Capture the cell that displays the provided text and extract its [x, y] central coordinate. 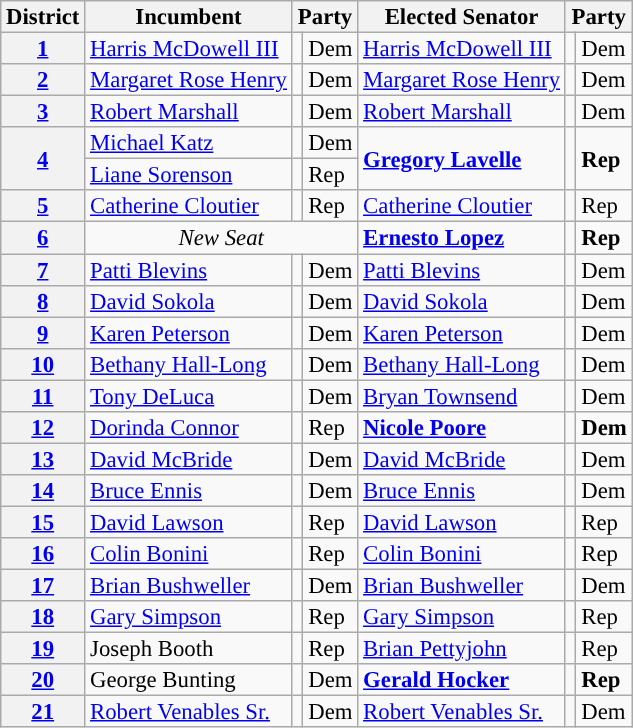
20 [43, 680]
Joseph Booth [189, 649]
Ernesto Lopez [462, 238]
Dorinda Connor [189, 428]
10 [43, 364]
18 [43, 617]
6 [43, 238]
15 [43, 522]
12 [43, 428]
Gregory Lavelle [462, 158]
7 [43, 270]
Tony DeLuca [189, 396]
1 [43, 49]
New Seat [222, 238]
19 [43, 649]
8 [43, 301]
2 [43, 80]
16 [43, 554]
Brian Pettyjohn [462, 649]
District [43, 17]
11 [43, 396]
17 [43, 586]
Bryan Townsend [462, 396]
3 [43, 112]
Nicole Poore [462, 428]
Michael Katz [189, 143]
George Bunting [189, 680]
Incumbent [189, 17]
14 [43, 491]
4 [43, 158]
13 [43, 459]
Liane Sorenson [189, 175]
5 [43, 206]
Gerald Hocker [462, 680]
9 [43, 333]
Elected Senator [462, 17]
21 [43, 712]
